Extract the [X, Y] coordinate from the center of the cell holding the provided text.  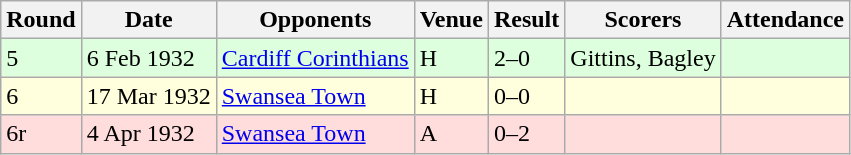
5 [41, 58]
17 Mar 1932 [148, 96]
6r [41, 134]
Gittins, Bagley [643, 58]
2–0 [526, 58]
Result [526, 20]
Scorers [643, 20]
0–0 [526, 96]
Round [41, 20]
4 Apr 1932 [148, 134]
Date [148, 20]
6 [41, 96]
Venue [451, 20]
Cardiff Corinthians [315, 58]
6 Feb 1932 [148, 58]
0–2 [526, 134]
Attendance [785, 20]
Opponents [315, 20]
A [451, 134]
